Extract the (X, Y) coordinate from the center of the cell holding the provided text.  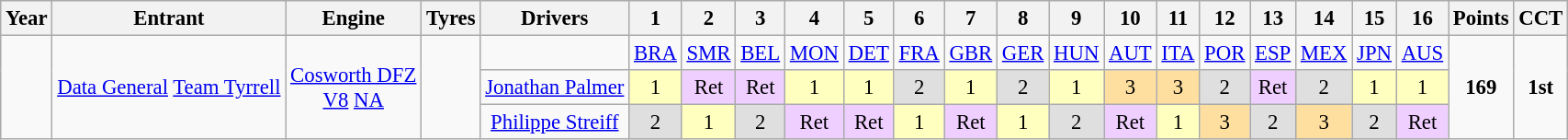
6 (919, 18)
12 (1225, 18)
JPN (1374, 53)
Drivers (555, 18)
4 (815, 18)
13 (1273, 18)
9 (1077, 18)
7 (970, 18)
GER (1023, 53)
SMR (709, 53)
8 (1023, 18)
Engine (354, 18)
GBR (970, 53)
Data General Team Tyrrell (169, 88)
BEL (761, 53)
POR (1225, 53)
14 (1325, 18)
HUN (1077, 53)
16 (1422, 18)
Tyres (451, 18)
Year (27, 18)
MON (815, 53)
FRA (919, 53)
Points (1481, 18)
1st (1541, 88)
ESP (1273, 53)
MEX (1325, 53)
Philippe Streiff (555, 122)
169 (1481, 88)
Cosworth DFZV8 NA (354, 88)
CCT (1541, 18)
5 (869, 18)
DET (869, 53)
BRA (656, 53)
Jonathan Palmer (555, 87)
AUT (1130, 53)
ITA (1178, 53)
11 (1178, 18)
Entrant (169, 18)
AUS (1422, 53)
15 (1374, 18)
10 (1130, 18)
